Return the (x, y) coordinate for the center point of the cell that contains the specified text.  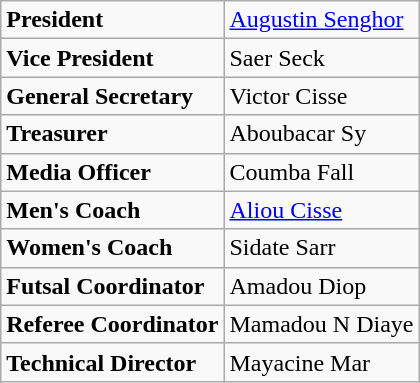
Treasurer (112, 134)
Technical Director (112, 362)
Media Officer (112, 172)
Futsal Coordinator (112, 286)
General Secretary (112, 96)
Aboubacar Sy (322, 134)
Referee Coordinator (112, 324)
Amadou Diop (322, 286)
Coumba Fall (322, 172)
Augustin Senghor (322, 20)
Victor Cisse (322, 96)
Mayacine Mar (322, 362)
Women's Coach (112, 248)
Aliou Cisse (322, 210)
Saer Seck (322, 58)
Mamadou N Diaye (322, 324)
Men's Coach (112, 210)
Sidate Sarr (322, 248)
Vice President (112, 58)
President (112, 20)
